Find where the given text appears and provide that cell's center as (X, Y) coordinate. 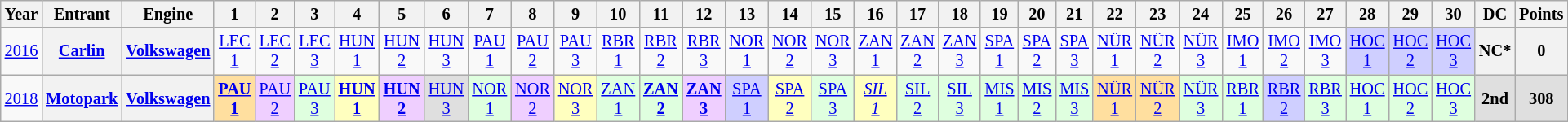
SIL1 (876, 98)
26 (1284, 14)
12 (704, 14)
27 (1325, 14)
30 (1453, 14)
20 (1037, 14)
7 (490, 14)
NC* (1495, 51)
308 (1541, 98)
16 (876, 14)
IMO2 (1284, 51)
28 (1368, 14)
24 (1202, 14)
11 (661, 14)
SIL3 (960, 98)
10 (619, 14)
13 (748, 14)
SIL2 (917, 98)
IMO1 (1242, 51)
23 (1157, 14)
2nd (1495, 98)
18 (960, 14)
2018 (21, 98)
9 (576, 14)
25 (1242, 14)
LEC3 (315, 51)
0 (1541, 51)
4 (358, 14)
15 (833, 14)
DC (1495, 14)
MIS1 (999, 98)
3 (315, 14)
Engine (168, 14)
22 (1115, 14)
8 (532, 14)
17 (917, 14)
21 (1074, 14)
IMO3 (1325, 51)
MIS2 (1037, 98)
2016 (21, 51)
5 (402, 14)
Carlin (82, 51)
MIS3 (1074, 98)
Motopark (82, 98)
Year (21, 14)
LEC1 (234, 51)
6 (446, 14)
Points (1541, 14)
1 (234, 14)
2 (274, 14)
19 (999, 14)
29 (1410, 14)
14 (790, 14)
Entrant (82, 14)
LEC2 (274, 51)
